Pinpoint the cell where the given text exists, returning its [x, y] midpoint coordinate. 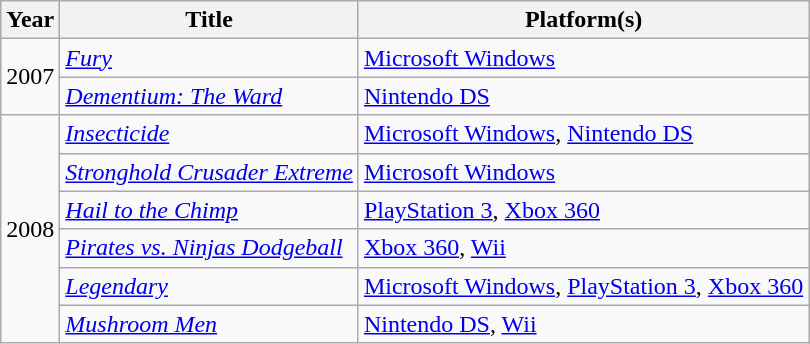
Fury [210, 58]
PlayStation 3, Xbox 360 [583, 210]
Platform(s) [583, 20]
Microsoft Windows, Nintendo DS [583, 134]
Nintendo DS, Wii [583, 324]
Mushroom Men [210, 324]
Microsoft Windows, PlayStation 3, Xbox 360 [583, 286]
Dementium: The Ward [210, 96]
2008 [30, 229]
Stronghold Crusader Extreme [210, 172]
Xbox 360, Wii [583, 248]
Year [30, 20]
Insecticide [210, 134]
2007 [30, 77]
Hail to the Chimp [210, 210]
Nintendo DS [583, 96]
Legendary [210, 286]
Title [210, 20]
Pirates vs. Ninjas Dodgeball [210, 248]
